Find where the given text appears and provide that cell's center as (X, Y) coordinate. 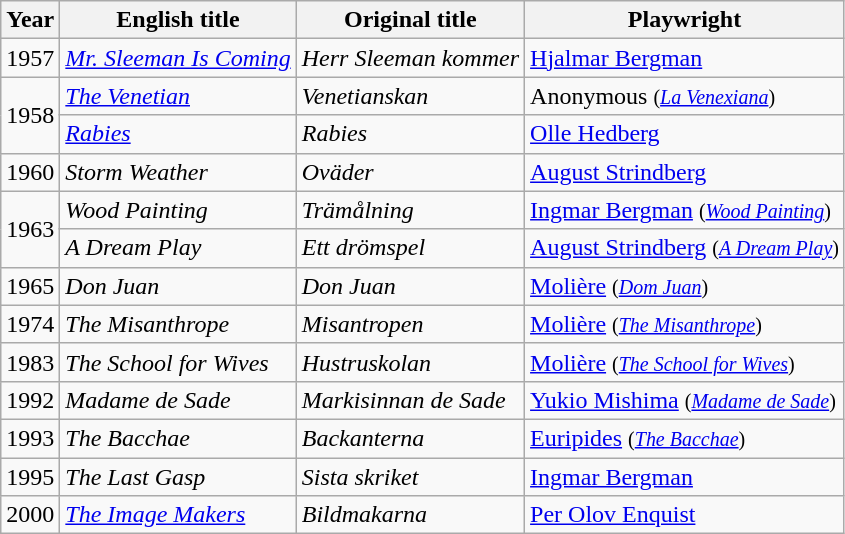
Hustruskolan (410, 362)
Olle Hedberg (685, 134)
The Misanthrope (178, 324)
Ett drömspel (410, 248)
1960 (30, 172)
Molière (Dom Juan) (685, 286)
Ingmar Bergman (685, 477)
Trämålning (410, 210)
1965 (30, 286)
Wood Painting (178, 210)
Misantropen (410, 324)
Mr. Sleeman Is Coming (178, 58)
Molière (The School for Wives) (685, 362)
Storm Weather (178, 172)
1995 (30, 477)
August Strindberg (A Dream Play) (685, 248)
1963 (30, 229)
Oväder (410, 172)
The Last Gasp (178, 477)
The Image Makers (178, 515)
Markisinnan de Sade (410, 400)
1983 (30, 362)
Year (30, 20)
Madame de Sade (178, 400)
Playwright (685, 20)
Yukio Mishima (Madame de Sade) (685, 400)
1957 (30, 58)
A Dream Play (178, 248)
1993 (30, 438)
1958 (30, 115)
August Strindberg (685, 172)
Per Olov Enquist (685, 515)
2000 (30, 515)
Anonymous (La Venexiana) (685, 96)
Venetianskan (410, 96)
Bildmakarna (410, 515)
Hjalmar Bergman (685, 58)
The Bacchae (178, 438)
Herr Sleeman kommer (410, 58)
The Venetian (178, 96)
English title (178, 20)
1992 (30, 400)
1974 (30, 324)
Backanterna (410, 438)
Molière (The Misanthrope) (685, 324)
Euripides (The Bacchae) (685, 438)
The School for Wives (178, 362)
Sista skriket (410, 477)
Ingmar Bergman (Wood Painting) (685, 210)
Original title (410, 20)
